For the text-containing cell, return its midpoint in [X, Y] coordinate format. 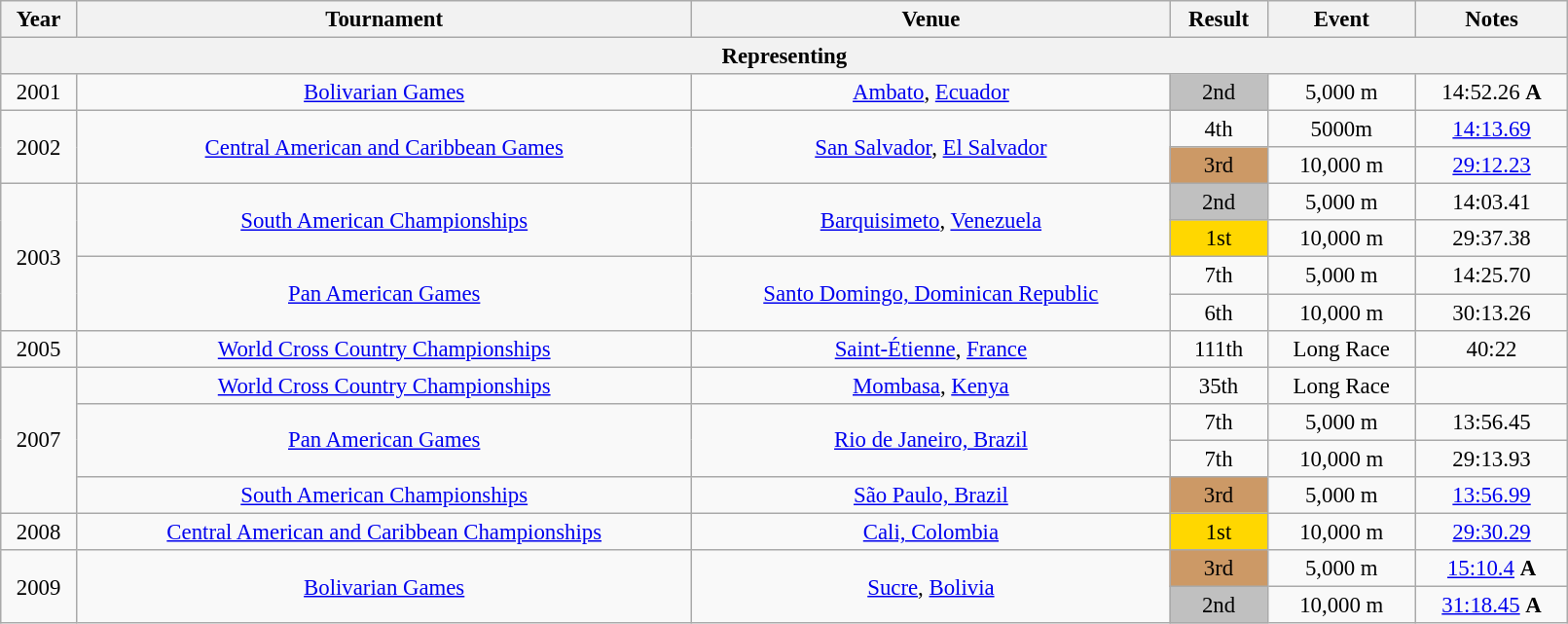
31:18.45 A [1491, 605]
Cali, Colombia [930, 532]
Barquisimeto, Venezuela [930, 220]
13:56.99 [1491, 496]
14:13.69 [1491, 129]
14:52.26 A [1491, 92]
2005 [39, 349]
Central American and Caribbean Championships [383, 532]
4th [1219, 129]
2001 [39, 92]
2009 [39, 586]
29:12.23 [1491, 165]
Event [1341, 19]
Notes [1491, 19]
29:30.29 [1491, 532]
Central American and Caribbean Games [383, 148]
40:22 [1491, 349]
Saint-Étienne, France [930, 349]
Sucre, Bolivia [930, 586]
6th [1219, 312]
Result [1219, 19]
2008 [39, 532]
Santo Domingo, Dominican Republic [930, 294]
29:13.93 [1491, 459]
2002 [39, 148]
13:56.45 [1491, 422]
Venue [930, 19]
Tournament [383, 19]
Ambato, Ecuador [930, 92]
35th [1219, 385]
15:10.4 A [1491, 569]
5000m [1341, 129]
Year [39, 19]
30:13.26 [1491, 312]
2007 [39, 440]
2003 [39, 257]
14:03.41 [1491, 202]
São Paulo, Brazil [930, 496]
San Salvador, El Salvador [930, 148]
111th [1219, 349]
Rio de Janeiro, Brazil [930, 440]
Representing [784, 56]
14:25.70 [1491, 275]
29:37.38 [1491, 239]
Mombasa, Kenya [930, 385]
